Capture the cell that displays the provided text and extract its (x, y) central coordinate. 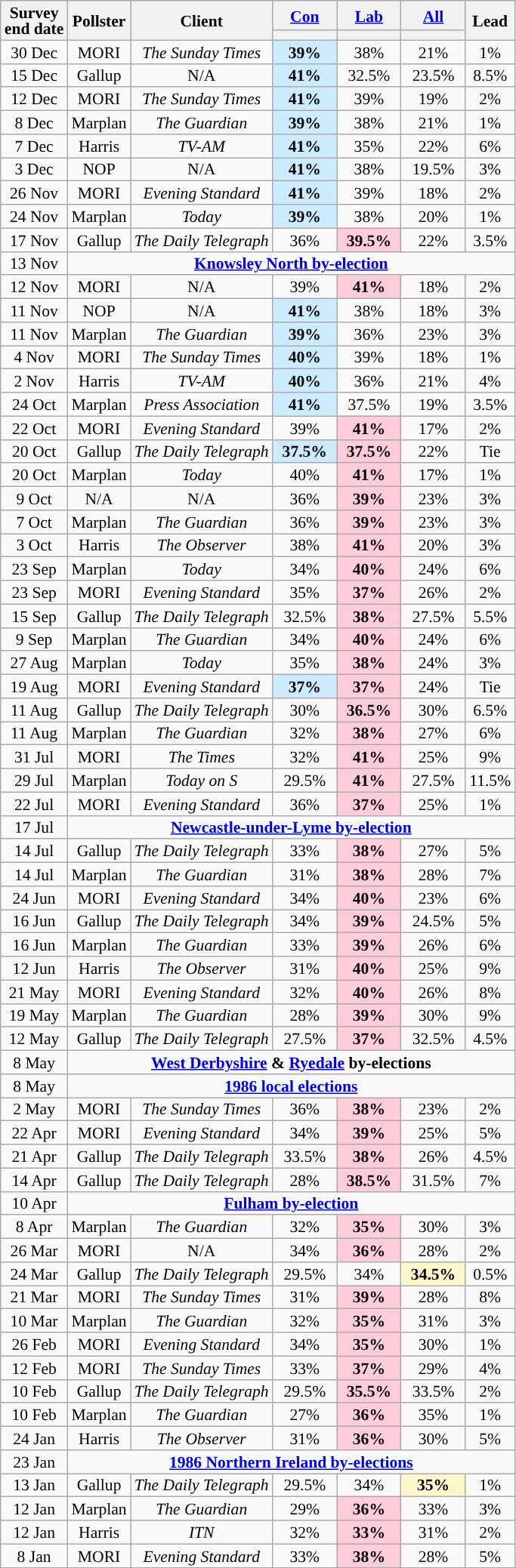
12 Nov (35, 287)
3 Dec (35, 169)
29 Jul (35, 781)
2 Nov (35, 380)
31 Jul (35, 756)
24 Oct (35, 405)
12 May (35, 1039)
24 Jun (35, 898)
Press Association (202, 405)
21 Apr (35, 1157)
Surveyend date (35, 20)
10 Apr (35, 1203)
13 Jan (35, 1486)
13 Nov (35, 263)
17 Jul (35, 827)
The Times (202, 756)
6.5% (490, 710)
23 Jan (35, 1462)
9 Sep (35, 639)
Client (202, 20)
19 May (35, 1015)
7 Oct (35, 522)
14 Apr (35, 1179)
26 Nov (35, 193)
Today on S (202, 781)
4 Nov (35, 358)
12 Dec (35, 100)
30 Dec (35, 51)
22 Jul (35, 803)
15 Sep (35, 616)
Knowsley North by-election (291, 263)
Fulham by-election (291, 1203)
24.5% (434, 921)
3 Oct (35, 545)
ITN (202, 1533)
West Derbyshire & Ryedale by-elections (291, 1063)
12 Jun (35, 968)
22 Oct (35, 427)
9 Oct (35, 498)
38.5% (369, 1179)
8 Dec (35, 122)
27 Aug (35, 663)
21 Mar (35, 1297)
36.5% (369, 710)
15 Dec (35, 75)
All (434, 15)
17 Nov (35, 240)
24 Nov (35, 216)
0.5% (490, 1274)
5.5% (490, 616)
8.5% (490, 75)
22 Apr (35, 1132)
Pollster (98, 20)
21 May (35, 992)
1986 local elections (291, 1086)
19.5% (434, 169)
35.5% (369, 1391)
19 Aug (35, 687)
12 Feb (35, 1368)
34.5% (434, 1274)
8 Apr (35, 1228)
26 Feb (35, 1344)
8 Jan (35, 1555)
Newcastle-under-Lyme by-election (291, 827)
39.5% (369, 240)
Lab (369, 15)
31.5% (434, 1179)
2 May (35, 1110)
1986 Northern Ireland by-elections (291, 1462)
7 Dec (35, 146)
Lead (490, 20)
24 Jan (35, 1439)
11.5% (490, 781)
10 Mar (35, 1321)
24 Mar (35, 1274)
Con (305, 15)
26 Mar (35, 1250)
23.5% (434, 75)
